Locate the cell with the specified text and output its (X, Y) center coordinate. 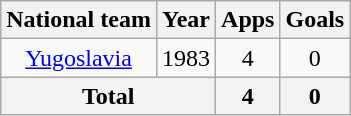
Total (108, 96)
Apps (248, 20)
Yugoslavia (79, 58)
Year (186, 20)
National team (79, 20)
Goals (315, 20)
1983 (186, 58)
